Identify which cell holds the provided text, then report its [x, y] central coordinate. 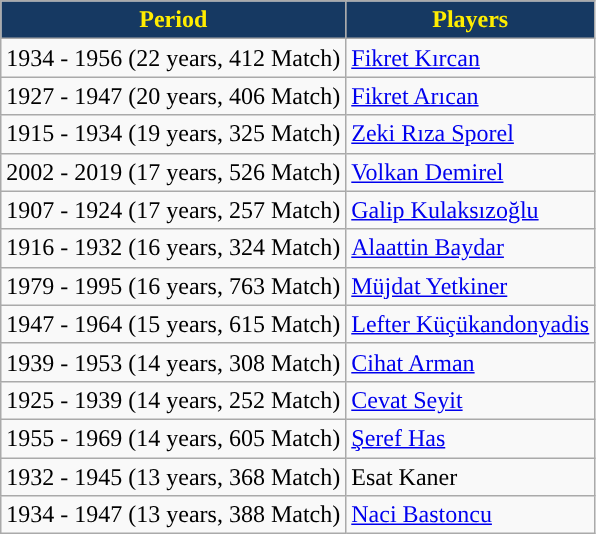
Lefter Küçükandonyadis [470, 324]
Müjdat Yetkiner [470, 286]
1939 - 1953 (14 years, 308 Match) [174, 362]
Volkan Demirel [470, 172]
1934 - 1956 (22 years, 412 Match) [174, 58]
1915 - 1934 (19 years, 325 Match) [174, 134]
1927 - 1947 (20 years, 406 Match) [174, 96]
Cihat Arman [470, 362]
Period [174, 20]
Galip Kulaksızoğlu [470, 210]
Zeki Rıza Sporel [470, 134]
Şeref Has [470, 438]
1979 - 1995 (16 years, 763 Match) [174, 286]
1934 - 1947 (13 years, 388 Match) [174, 515]
1947 - 1964 (15 years, 615 Match) [174, 324]
1955 - 1969 (14 years, 605 Match) [174, 438]
1925 - 1939 (14 years, 252 Match) [174, 400]
Naci Bastoncu [470, 515]
1932 - 1945 (13 years, 368 Match) [174, 477]
Cevat Seyit [470, 400]
Fikret Kırcan [470, 58]
2002 - 2019 (17 years, 526 Match) [174, 172]
Fikret Arıcan [470, 96]
Players [470, 20]
Alaattin Baydar [470, 248]
Esat Kaner [470, 477]
1907 - 1924 (17 years, 257 Match) [174, 210]
1916 - 1932 (16 years, 324 Match) [174, 248]
